For the text-containing cell, return its midpoint in (x, y) coordinate format. 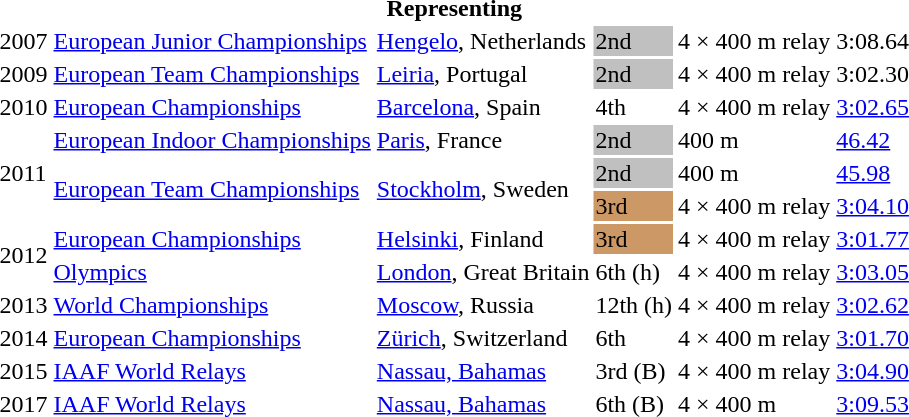
4th (634, 107)
Helsinki, Finland (483, 239)
Moscow, Russia (483, 305)
Olympics (212, 272)
London, Great Britain (483, 272)
6th (h) (634, 272)
Hengelo, Netherlands (483, 41)
3rd (B) (634, 371)
12th (h) (634, 305)
Paris, France (483, 140)
6th (634, 338)
Zürich, Switzerland (483, 338)
Stockholm, Sweden (483, 190)
IAAF World Relays (212, 371)
Nassau, Bahamas (483, 371)
European Junior Championships (212, 41)
Leiria, Portugal (483, 74)
World Championships (212, 305)
Barcelona, Spain (483, 107)
European Indoor Championships (212, 140)
